Output the (x, y) coordinate of the center of the cell containing the given text.  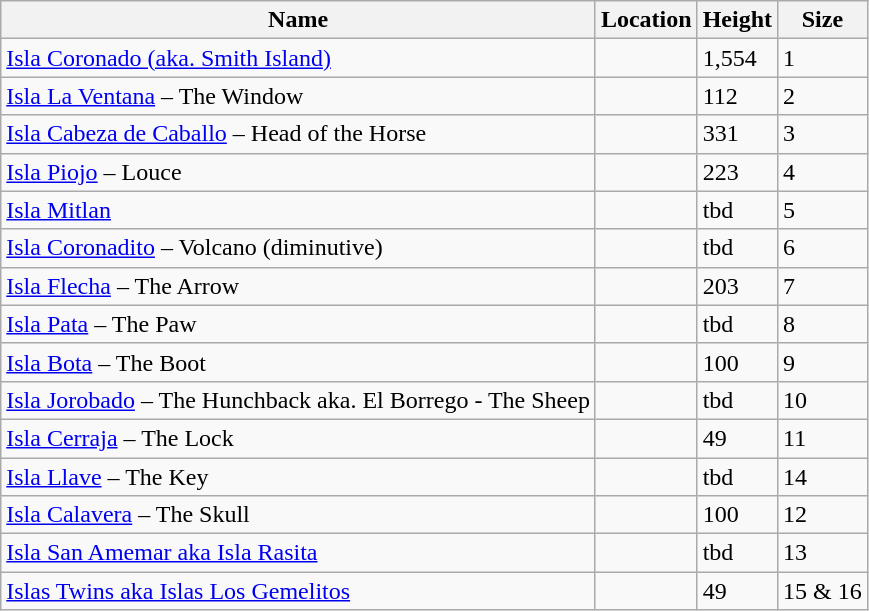
6 (823, 248)
1,554 (737, 58)
Isla Piojo – Louce (298, 172)
Isla Calavera – The Skull (298, 515)
14 (823, 477)
Isla Bota – The Boot (298, 362)
Height (737, 20)
112 (737, 96)
11 (823, 438)
13 (823, 553)
15 & 16 (823, 591)
Isla Pata – The Paw (298, 324)
12 (823, 515)
1 (823, 58)
Islas Twins aka Islas Los Gemelitos (298, 591)
Isla Llave – The Key (298, 477)
Size (823, 20)
Isla Cerraja – The Lock (298, 438)
4 (823, 172)
223 (737, 172)
10 (823, 400)
2 (823, 96)
3 (823, 134)
7 (823, 286)
8 (823, 324)
5 (823, 210)
331 (737, 134)
Isla Jorobado – The Hunchback aka. El Borrego - The Sheep (298, 400)
Isla Coronadito – Volcano (diminutive) (298, 248)
Isla Mitlan (298, 210)
Isla Coronado (aka. Smith Island) (298, 58)
Isla Flecha – The Arrow (298, 286)
Location (646, 20)
Name (298, 20)
Isla Cabeza de Caballo – Head of the Horse (298, 134)
203 (737, 286)
Isla San Amemar aka Isla Rasita (298, 553)
Isla La Ventana – The Window (298, 96)
9 (823, 362)
